Return the (x, y) coordinate for the center point of the cell that contains the specified text.  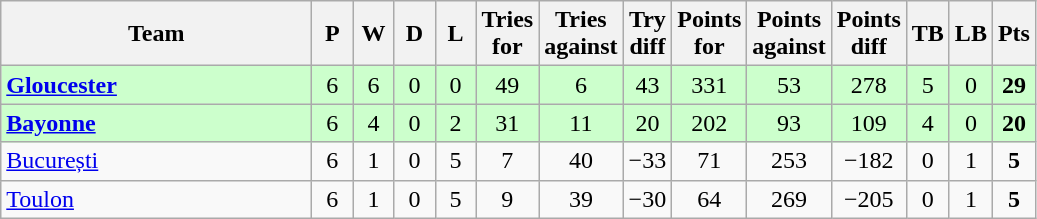
269 (789, 199)
Toulon (156, 199)
LB (970, 34)
Points against (789, 34)
29 (1014, 85)
39 (581, 199)
Points for (710, 34)
64 (710, 199)
40 (581, 161)
−205 (868, 199)
11 (581, 123)
București (156, 161)
Pts (1014, 34)
TB (928, 34)
Bayonne (156, 123)
Tries for (508, 34)
−30 (648, 199)
Try diff (648, 34)
43 (648, 85)
Points diff (868, 34)
Tries against (581, 34)
−33 (648, 161)
93 (789, 123)
331 (710, 85)
9 (508, 199)
53 (789, 85)
7 (508, 161)
202 (710, 123)
D (414, 34)
P (332, 34)
49 (508, 85)
278 (868, 85)
W (374, 34)
−182 (868, 161)
L (456, 34)
109 (868, 123)
253 (789, 161)
2 (456, 123)
Team (156, 34)
71 (710, 161)
Gloucester (156, 85)
31 (508, 123)
